From the cell containing the given text, extract its center point as [x, y] coordinate. 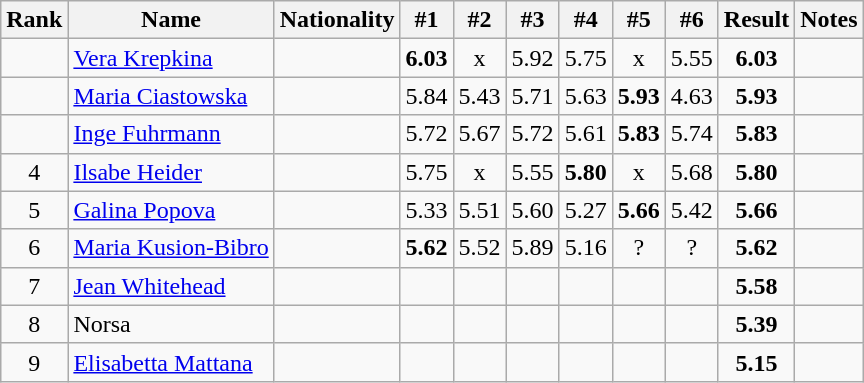
5.84 [426, 96]
5.43 [480, 96]
5.15 [756, 362]
5.52 [480, 248]
5.51 [480, 210]
5.92 [532, 58]
Vera Krepkina [171, 58]
Jean Whitehead [171, 286]
4 [34, 172]
5.60 [532, 210]
Galina Popova [171, 210]
5.71 [532, 96]
7 [34, 286]
5.42 [692, 210]
Inge Fuhrmann [171, 134]
Name [171, 20]
Ilsabe Heider [171, 172]
Result [756, 20]
5.67 [480, 134]
5.58 [756, 286]
#6 [692, 20]
Maria Kusion-Bibro [171, 248]
5.74 [692, 134]
5 [34, 210]
#1 [426, 20]
5.16 [586, 248]
#4 [586, 20]
8 [34, 324]
#3 [532, 20]
4.63 [692, 96]
Rank [34, 20]
5.63 [586, 96]
Norsa [171, 324]
Elisabetta Mattana [171, 362]
5.89 [532, 248]
Notes [829, 20]
5.68 [692, 172]
6 [34, 248]
5.33 [426, 210]
5.39 [756, 324]
Maria Ciastowska [171, 96]
#2 [480, 20]
9 [34, 362]
Nationality [337, 20]
#5 [638, 20]
5.27 [586, 210]
5.61 [586, 134]
